Return [x, y] of the center of cell containing provided text 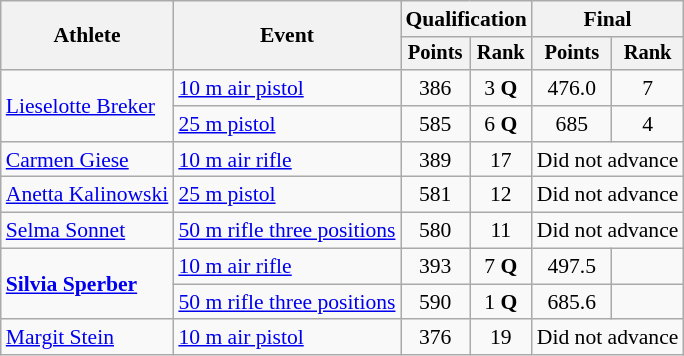
3 Q [501, 88]
386 [434, 88]
Qualification [466, 19]
7 [648, 88]
11 [501, 231]
393 [434, 267]
Silvia Sperber [88, 284]
685.6 [572, 302]
19 [501, 338]
4 [648, 124]
Event [286, 36]
6 Q [501, 124]
580 [434, 231]
Athlete [88, 36]
1 Q [501, 302]
Margit Stein [88, 338]
585 [434, 124]
12 [501, 195]
Lieselotte Breker [88, 106]
685 [572, 124]
Carmen Giese [88, 160]
17 [501, 160]
376 [434, 338]
476.0 [572, 88]
Anetta Kalinowski [88, 195]
590 [434, 302]
581 [434, 195]
Final [608, 19]
7 Q [501, 267]
389 [434, 160]
497.5 [572, 267]
Selma Sonnet [88, 231]
